From the cell containing the given text, extract its center point as (x, y) coordinate. 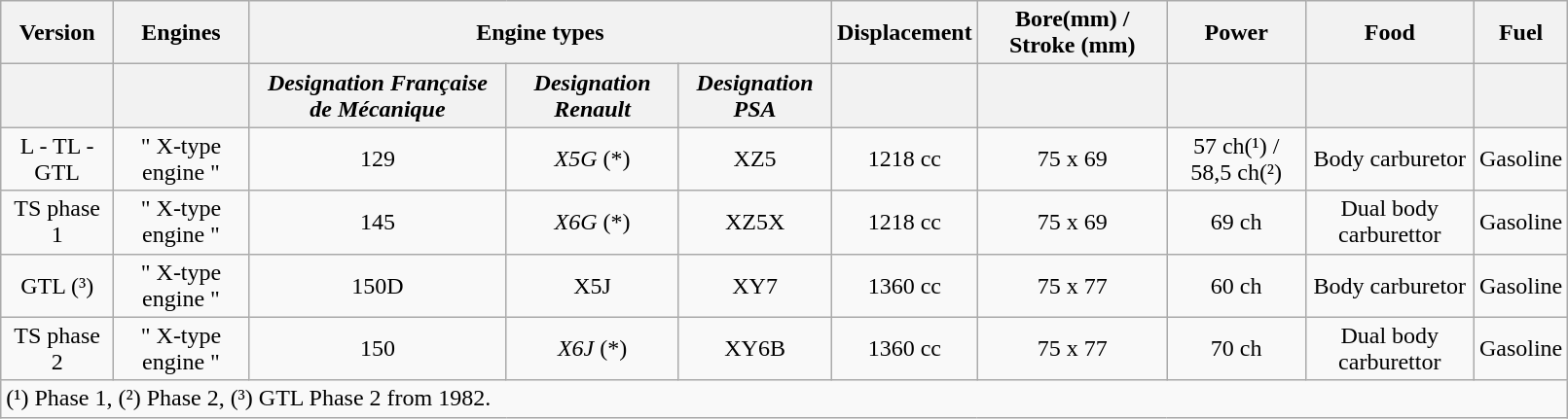
X5G (*) (592, 159)
(¹) Phase 1, (²) Phase 2, (³) GTL Phase 2 from 1982. (784, 399)
Displacement (904, 33)
70 ch (1236, 348)
129 (378, 159)
XZ5 (755, 159)
Engine types (539, 33)
60 ch (1236, 286)
GTL (³) (57, 286)
150D (378, 286)
L - TL - GTL (57, 159)
Version (57, 33)
Designation Renault (592, 95)
X5J (592, 286)
Power (1236, 33)
Bore(mm) / Stroke (mm) (1073, 33)
XY7 (755, 286)
Designation PSA (755, 95)
Engines (181, 33)
Food (1390, 33)
Designation Française de Mécanique (378, 95)
TS phase 1 (57, 222)
145 (378, 222)
XY6B (755, 348)
X6G (*) (592, 222)
X6J (*) (592, 348)
69 ch (1236, 222)
XZ5X (755, 222)
Fuel (1520, 33)
150 (378, 348)
57 ch(¹) / 58,5 ch(²) (1236, 159)
TS phase 2 (57, 348)
